Provide the [x, y] coordinate of the cell's center where the given text is located.  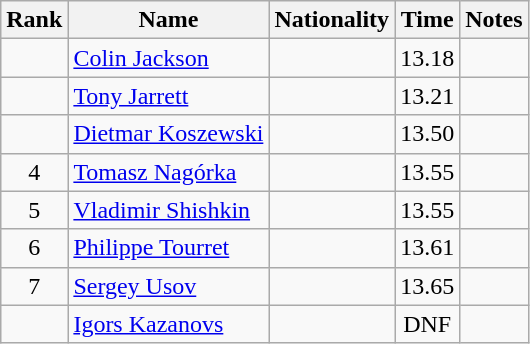
6 [34, 248]
13.61 [428, 248]
Philippe Tourret [168, 248]
Tomasz Nagórka [168, 172]
Name [168, 20]
13.50 [428, 134]
13.21 [428, 96]
Vladimir Shishkin [168, 210]
Tony Jarrett [168, 96]
Nationality [332, 20]
13.65 [428, 286]
5 [34, 210]
Rank [34, 20]
7 [34, 286]
4 [34, 172]
DNF [428, 324]
Sergey Usov [168, 286]
Dietmar Koszewski [168, 134]
Igors Kazanovs [168, 324]
Time [428, 20]
Colin Jackson [168, 58]
13.18 [428, 58]
Notes [494, 20]
